Detect which cell encompasses the target text, then output its [X, Y] center coordinate. 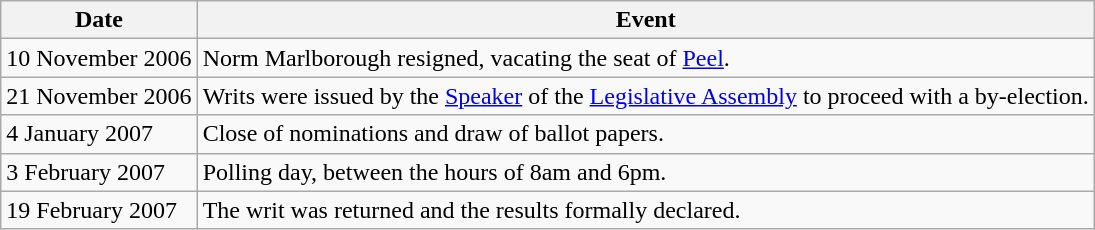
10 November 2006 [99, 58]
Event [646, 20]
Date [99, 20]
3 February 2007 [99, 172]
21 November 2006 [99, 96]
4 January 2007 [99, 134]
Writs were issued by the Speaker of the Legislative Assembly to proceed with a by-election. [646, 96]
The writ was returned and the results formally declared. [646, 210]
Close of nominations and draw of ballot papers. [646, 134]
Norm Marlborough resigned, vacating the seat of Peel. [646, 58]
19 February 2007 [99, 210]
Polling day, between the hours of 8am and 6pm. [646, 172]
